Determine the (X, Y) coordinate at the center of the cell enclosing the given text.  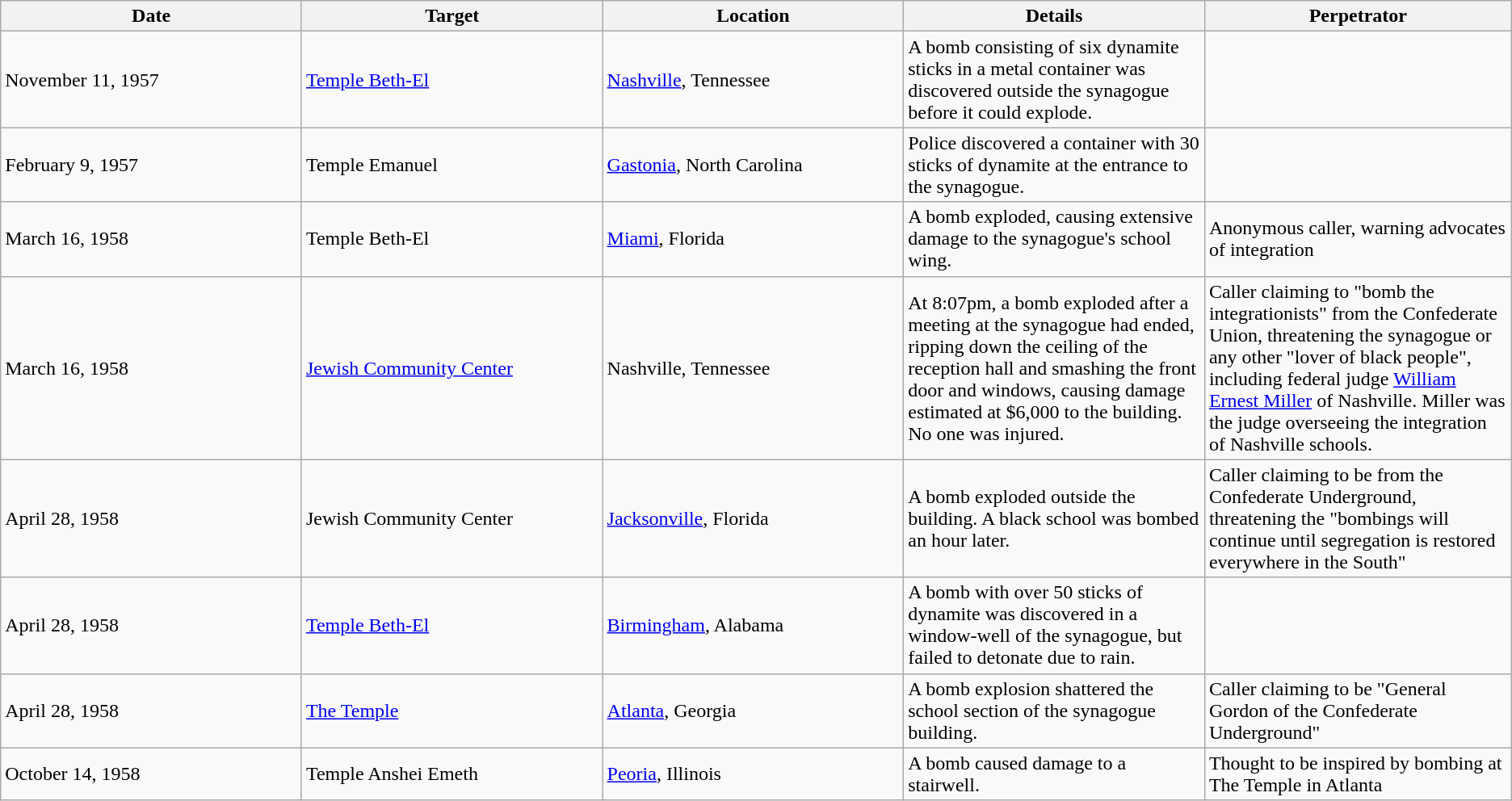
A bomb with over 50 sticks of dynamite was discovered in a window-well of the synagogue, but failed to detonate due to rain. (1055, 625)
Birmingham, Alabama (753, 625)
Temple Anshei Emeth (452, 774)
Temple Emanuel (452, 165)
Anonymous caller, warning advocates of integration (1358, 239)
A bomb explosion shattered the school section of the synagogue building. (1055, 711)
Jacksonville, Florida (753, 518)
Thought to be inspired by bombing at The Temple in Atlanta (1358, 774)
Details (1055, 16)
A bomb exploded outside the building. A black school was bombed an hour later. (1055, 518)
November 11, 1957 (152, 79)
Peoria, Illinois (753, 774)
Perpetrator (1358, 16)
Police discovered a container with 30 sticks of dynamite at the entrance to the synagogue. (1055, 165)
The Temple (452, 711)
A bomb consisting of six dynamite sticks in a metal container was discovered outside the synagogue before it could explode. (1055, 79)
February 9, 1957 (152, 165)
Caller claiming to be "General Gordon of the Confederate Underground" (1358, 711)
Date (152, 16)
Location (753, 16)
A bomb exploded, causing extensive damage to the synagogue's school wing. (1055, 239)
Miami, Florida (753, 239)
Target (452, 16)
October 14, 1958 (152, 774)
A bomb caused damage to a stairwell. (1055, 774)
Atlanta, Georgia (753, 711)
Gastonia, North Carolina (753, 165)
